Search for the cell housing the specified text and yield its [x, y] center coordinate. 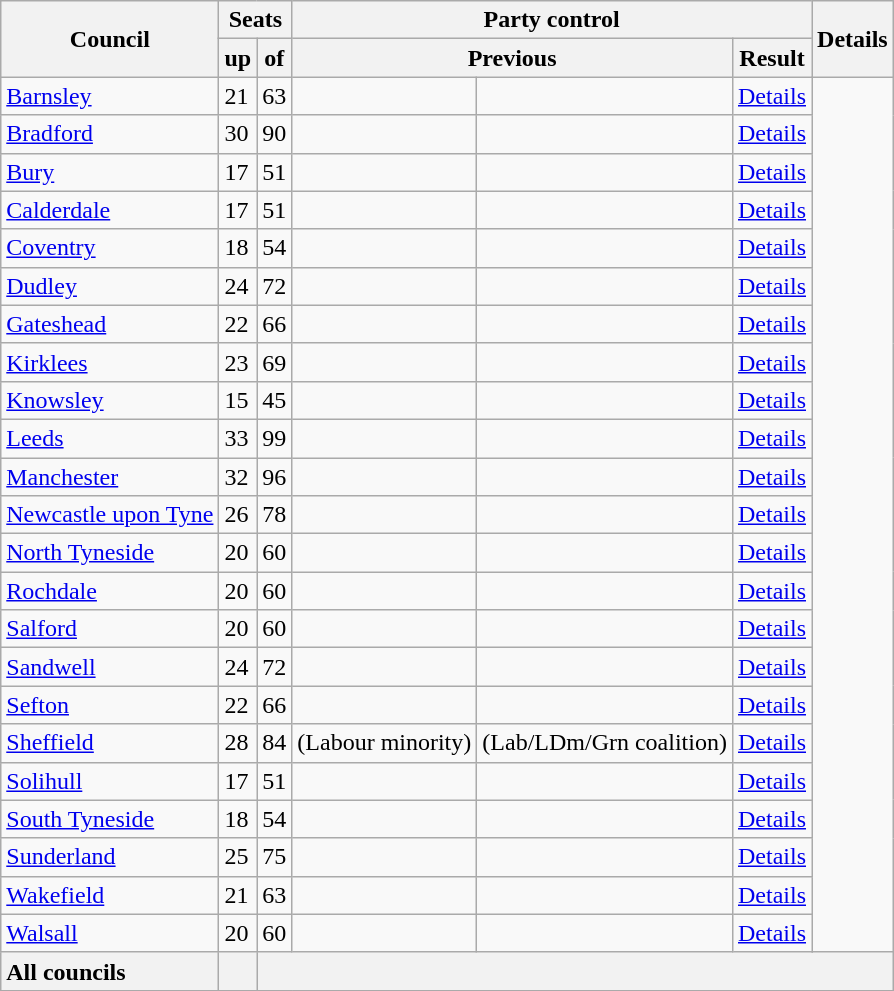
Wakefield [110, 895]
99 [274, 438]
North Tyneside [110, 553]
Kirklees [110, 362]
75 [274, 857]
Knowsley [110, 400]
Solihull [110, 781]
Seats [256, 20]
Walsall [110, 933]
25 [238, 857]
Dudley [110, 286]
32 [238, 477]
South Tyneside [110, 819]
Newcastle upon Tyne [110, 515]
90 [274, 134]
30 [238, 134]
Previous [512, 58]
(Labour minority) [384, 743]
84 [274, 743]
45 [274, 400]
69 [274, 362]
All councils [110, 971]
Council [110, 39]
33 [238, 438]
Sunderland [110, 857]
96 [274, 477]
26 [238, 515]
Manchester [110, 477]
Bradford [110, 134]
Calderdale [110, 210]
Coventry [110, 248]
Result [772, 58]
28 [238, 743]
Barnsley [110, 96]
up [238, 58]
23 [238, 362]
Bury [110, 172]
Party control [552, 20]
of [274, 58]
Leeds [110, 438]
Salford [110, 629]
78 [274, 515]
Sefton [110, 705]
Sandwell [110, 667]
(Lab/LDm/Grn coalition) [605, 743]
Sheffield [110, 743]
Gateshead [110, 324]
Rochdale [110, 591]
15 [238, 400]
